Scan for the cell matching the given text and deliver its (x, y) coordinate at center. 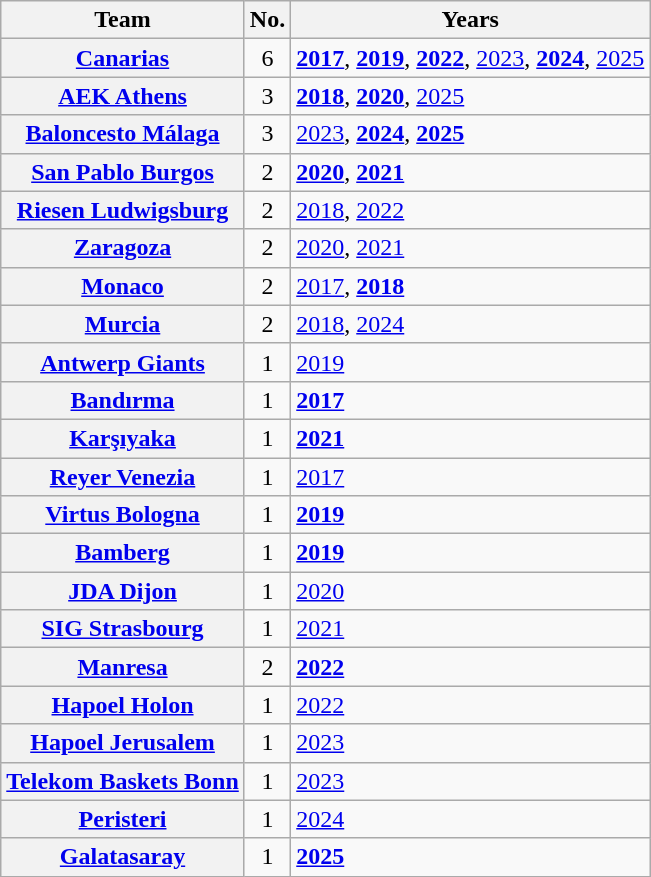
Baloncesto Málaga (123, 134)
Virtus Bologna (123, 515)
2024 (470, 819)
AEK Athens (123, 96)
Karşıyaka (123, 438)
Reyer Venezia (123, 477)
Galatasaray (123, 857)
2017, 2018 (470, 286)
Telekom Baskets Bonn (123, 781)
Murcia (123, 324)
San Pablo Burgos (123, 172)
2018, 2022 (470, 210)
Manresa (123, 667)
Hapoel Holon (123, 705)
2018, 2020, 2025 (470, 96)
No. (267, 20)
Bamberg (123, 553)
Bandırma (123, 400)
2023, 2024, 2025 (470, 134)
Zaragoza (123, 248)
6 (267, 58)
Riesen Ludwigsburg (123, 210)
2018, 2024 (470, 324)
Hapoel Jerusalem (123, 743)
Monaco (123, 286)
Canarias (123, 58)
Team (123, 20)
Antwerp Giants (123, 362)
2017, 2019, 2022, 2023, 2024, 2025 (470, 58)
Peristeri (123, 819)
JDA Dijon (123, 591)
SIG Strasbourg (123, 629)
2025 (470, 857)
Years (470, 20)
2020 (470, 591)
